Find where the given text appears and provide that cell's center as (x, y) coordinate. 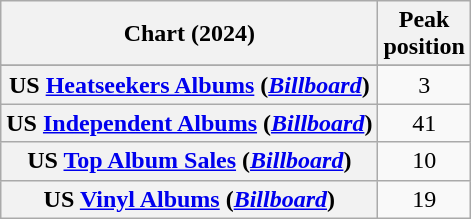
US Heatseekers Albums (Billboard) (190, 85)
10 (424, 161)
3 (424, 85)
US Vinyl Albums (Billboard) (190, 199)
Peakposition (424, 34)
US Top Album Sales (Billboard) (190, 161)
US Independent Albums (Billboard) (190, 123)
Chart (2024) (190, 34)
19 (424, 199)
41 (424, 123)
